Return (X, Y) of the center of cell containing provided text 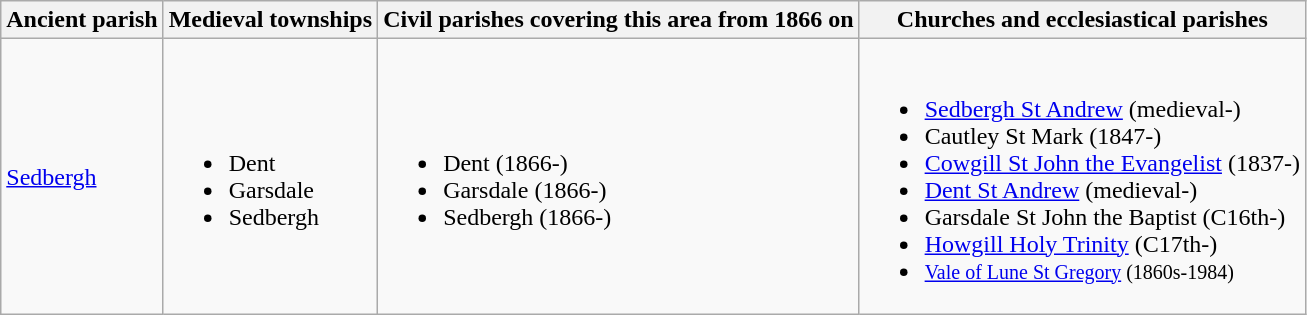
Sedbergh (82, 176)
Dent (1866-)Garsdale (1866-)Sedbergh (1866-) (619, 176)
Civil parishes covering this area from 1866 on (619, 20)
Churches and ecclesiastical parishes (1082, 20)
Medieval townships (270, 20)
DentGarsdaleSedbergh (270, 176)
Ancient parish (82, 20)
